For the text-containing cell, return its midpoint in (x, y) coordinate format. 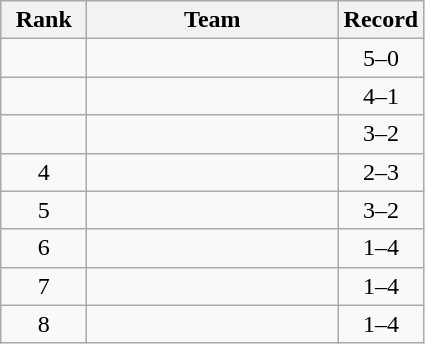
7 (44, 286)
4 (44, 172)
6 (44, 248)
5 (44, 210)
2–3 (381, 172)
4–1 (381, 96)
Rank (44, 20)
8 (44, 324)
Team (212, 20)
5–0 (381, 58)
Record (381, 20)
